For the text-containing cell, return its midpoint in [X, Y] coordinate format. 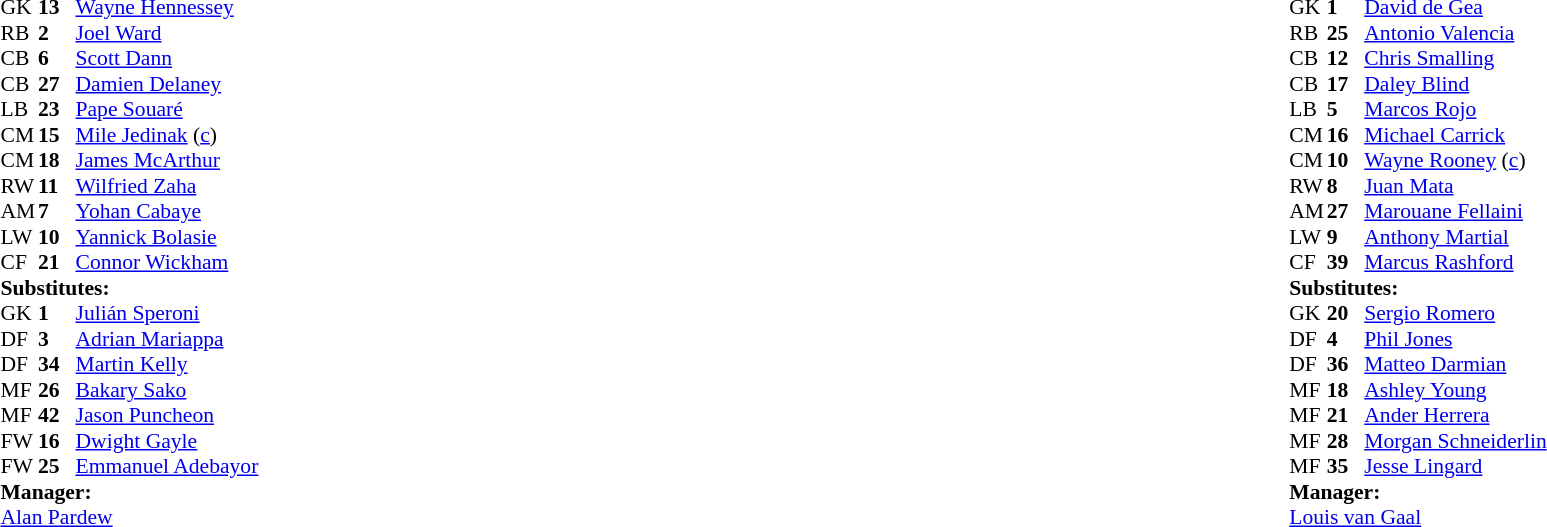
2 [57, 33]
Emmanuel Adebayor [168, 467]
Ashley Young [1455, 390]
9 [1346, 237]
Anthony Martial [1455, 237]
Daley Blind [1455, 84]
5 [1346, 109]
20 [1346, 313]
Juan Mata [1455, 186]
12 [1346, 59]
4 [1346, 339]
8 [1346, 186]
Joel Ward [168, 33]
34 [57, 365]
Adrian Mariappa [168, 339]
Wayne Rooney (c) [1455, 161]
42 [57, 415]
11 [57, 186]
James McArthur [168, 161]
Michael Carrick [1455, 135]
Ander Herrera [1455, 415]
Wilfried Zaha [168, 186]
26 [57, 390]
6 [57, 59]
1 [57, 313]
Julián Speroni [168, 313]
Bakary Sako [168, 390]
Yohan Cabaye [168, 211]
39 [1346, 263]
7 [57, 211]
35 [1346, 467]
Matteo Darmian [1455, 365]
Jason Puncheon [168, 415]
Martin Kelly [168, 365]
28 [1346, 441]
Damien Delaney [168, 84]
Antonio Valencia [1455, 33]
3 [57, 339]
Pape Souaré [168, 109]
Morgan Schneiderlin [1455, 441]
Marcus Rashford [1455, 263]
Mile Jedinak (c) [168, 135]
Chris Smalling [1455, 59]
Marouane Fellaini [1455, 211]
15 [57, 135]
23 [57, 109]
Yannick Bolasie [168, 237]
Jesse Lingard [1455, 467]
Sergio Romero [1455, 313]
17 [1346, 84]
Connor Wickham [168, 263]
Dwight Gayle [168, 441]
Phil Jones [1455, 339]
36 [1346, 365]
Marcos Rojo [1455, 109]
Scott Dann [168, 59]
